Scan for the cell matching the given text and deliver its (X, Y) coordinate at center. 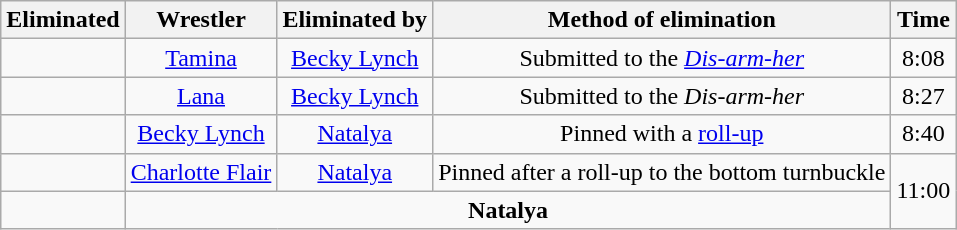
Pinned after a roll-up to the bottom turnbuckle (662, 172)
Lana (201, 96)
8:27 (924, 96)
Pinned with a roll-up (662, 134)
Eliminated (63, 20)
Method of elimination (662, 20)
Wrestler (201, 20)
Charlotte Flair (201, 172)
Time (924, 20)
11:00 (924, 191)
8:08 (924, 58)
Tamina (201, 58)
Eliminated by (355, 20)
8:40 (924, 134)
